Extract the [X, Y] coordinate from the center of the cell holding the provided text.  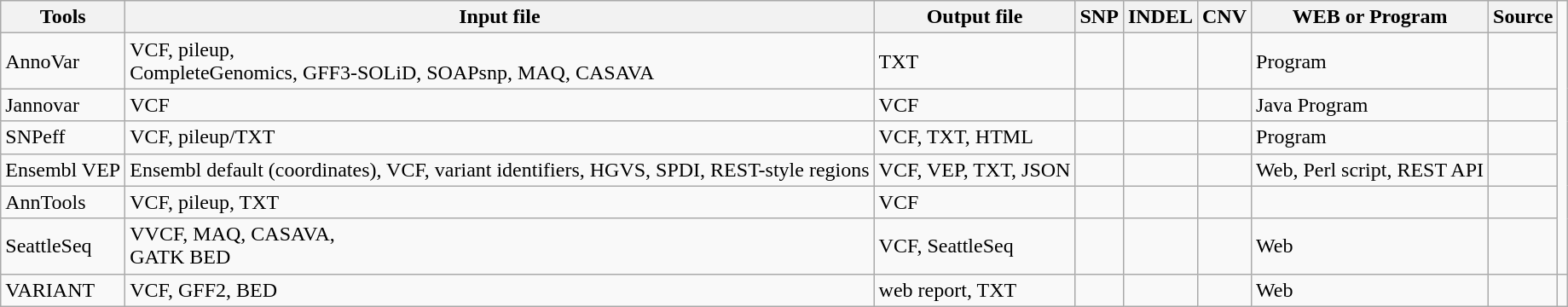
SNP [1099, 17]
VCF, TXT, HTML [975, 137]
Tools [63, 17]
VCF, pileup/TXT [500, 137]
VCF, pileup, TXT [500, 202]
CNV [1224, 17]
Input file [500, 17]
web report, TXT [975, 290]
TXT [975, 61]
VVCF, MAQ, CASAVA,GATK BED [500, 246]
VCF, GFF2, BED [500, 290]
VCF, pileup,CompleteGenomics, GFF3-SOLiD, SOAPsnp, MAQ, CASAVA [500, 61]
Web, Perl script, REST API [1370, 170]
VCF, SeattleSeq [975, 246]
AnnoVar [63, 61]
INDEL [1160, 17]
SeattleSeq [63, 246]
VCF, VEP, TXT, JSON [975, 170]
AnnTools [63, 202]
Ensembl VEP [63, 170]
Jannovar [63, 105]
Java Program [1370, 105]
Output file [975, 17]
Source [1523, 17]
VARIANT [63, 290]
WEB or Program [1370, 17]
Ensembl default (coordinates), VCF, variant identifiers, HGVS, SPDI, REST-style regions [500, 170]
SNPeff [63, 137]
